Provide the [x, y] coordinate of the cell's center where the given text is located.  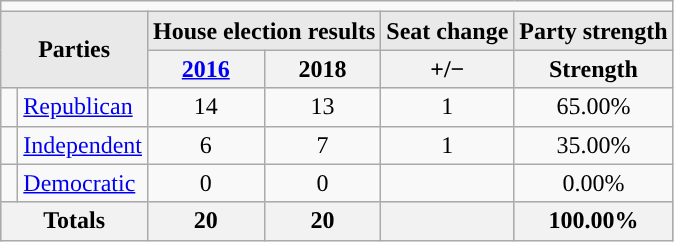
House election results [264, 31]
Totals [74, 221]
0.00% [594, 183]
7 [322, 145]
100.00% [594, 221]
Strength [594, 69]
+/− [448, 69]
Independent [83, 145]
35.00% [594, 145]
6 [206, 145]
Republican [83, 107]
13 [322, 107]
2016 [206, 69]
Democratic [83, 183]
65.00% [594, 107]
14 [206, 107]
Parties [74, 50]
2018 [322, 69]
Party strength [594, 31]
Seat change [448, 31]
